Output the [X, Y] coordinate of the center of the cell containing the given text.  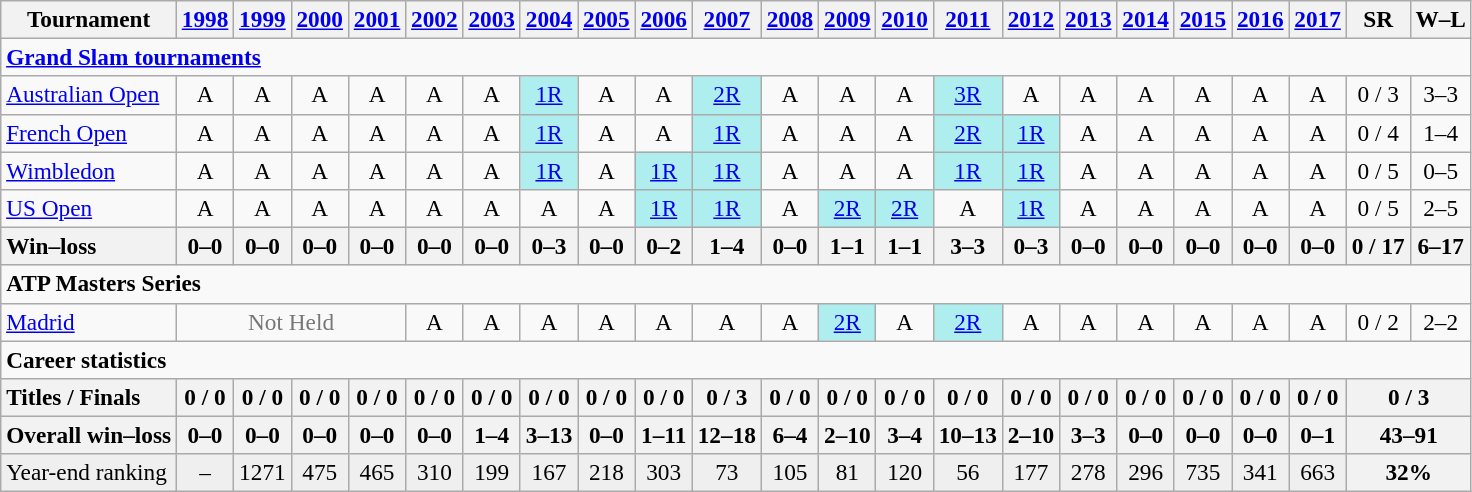
3R [968, 95]
2–2 [1440, 322]
1998 [204, 19]
43–91 [1408, 435]
ATP Masters Series [736, 284]
2007 [726, 19]
2013 [1088, 19]
US Open [89, 208]
Titles / Finals [89, 397]
2005 [606, 19]
120 [904, 473]
2016 [1260, 19]
1271 [262, 473]
105 [790, 473]
341 [1260, 473]
2000 [320, 19]
218 [606, 473]
56 [968, 473]
310 [434, 473]
Overall win–loss [89, 435]
2010 [904, 19]
2009 [848, 19]
French Open [89, 133]
167 [548, 473]
Wimbledon [89, 170]
2008 [790, 19]
2002 [434, 19]
– [204, 473]
Madrid [89, 322]
303 [664, 473]
199 [492, 473]
6–4 [790, 435]
0 / 17 [1378, 246]
2001 [376, 19]
SR [1378, 19]
465 [376, 473]
2006 [664, 19]
2012 [1030, 19]
Year-end ranking [89, 473]
W–L [1440, 19]
3–4 [904, 435]
2011 [968, 19]
1–11 [664, 435]
278 [1088, 473]
1999 [262, 19]
2004 [548, 19]
177 [1030, 473]
Win–loss [89, 246]
735 [1202, 473]
2003 [492, 19]
Not Held [290, 322]
6–17 [1440, 246]
3–13 [548, 435]
475 [320, 473]
Australian Open [89, 95]
12–18 [726, 435]
0 / 2 [1378, 322]
32% [1408, 473]
Grand Slam tournaments [736, 57]
2014 [1146, 19]
10–13 [968, 435]
2–5 [1440, 208]
0–5 [1440, 170]
Tournament [89, 19]
Career statistics [736, 359]
0 / 4 [1378, 133]
2015 [1202, 19]
73 [726, 473]
663 [1318, 473]
2017 [1318, 19]
81 [848, 473]
0–2 [664, 246]
296 [1146, 473]
0–1 [1318, 435]
